From the cell containing the given text, extract its center point as [X, Y] coordinate. 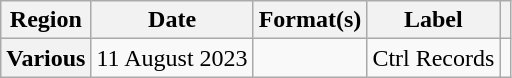
Various [46, 58]
Date [172, 20]
Label [434, 20]
11 August 2023 [172, 58]
Format(s) [310, 20]
Region [46, 20]
Ctrl Records [434, 58]
